Detect which cell encompasses the target text, then output its [x, y] center coordinate. 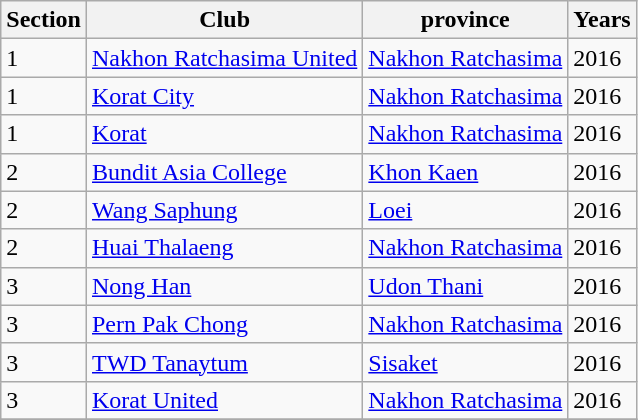
Udon Thani [466, 286]
Nakhon Ratchasima United [224, 58]
Bundit Asia College [224, 172]
Years [602, 20]
TWD Tanaytum [224, 362]
Pern Pak Chong [224, 324]
Wang Saphung [224, 210]
province [466, 20]
Huai Thalaeng [224, 248]
Section [44, 20]
Korat [224, 134]
Khon Kaen [466, 172]
Nong Han [224, 286]
Loei [466, 210]
Korat United [224, 400]
Club [224, 20]
Korat City [224, 96]
Sisaket [466, 362]
